Return (x, y) of the center of cell containing provided text 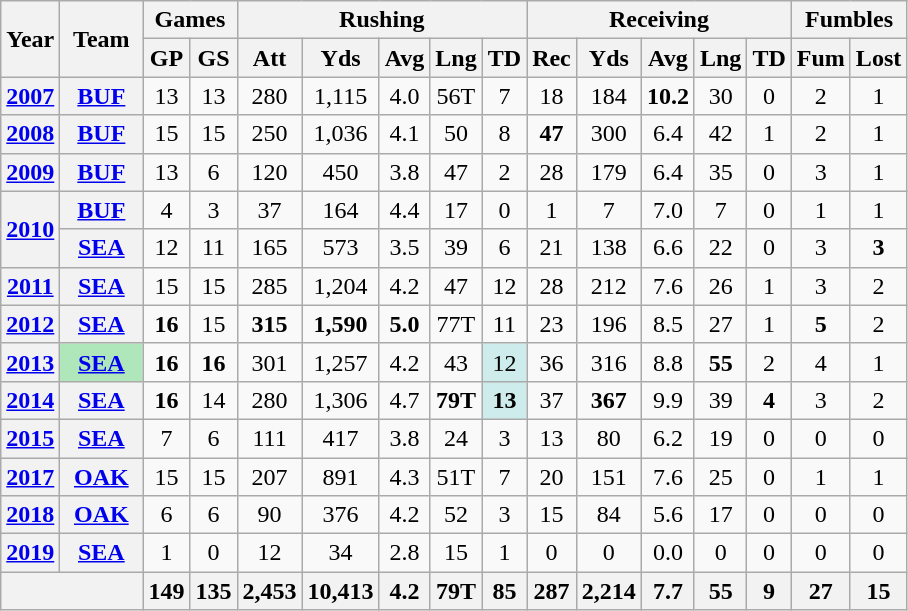
164 (340, 210)
212 (608, 286)
1,115 (340, 96)
2012 (30, 324)
151 (608, 477)
Games (190, 20)
2,214 (608, 591)
2010 (30, 229)
Team (102, 39)
Rushing (382, 20)
1,590 (340, 324)
165 (270, 248)
315 (270, 324)
1,036 (340, 134)
5 (820, 324)
84 (608, 515)
300 (608, 134)
4.7 (404, 400)
2011 (30, 286)
207 (270, 477)
50 (456, 134)
8.5 (668, 324)
GS (214, 58)
376 (340, 515)
18 (552, 96)
22 (720, 248)
6.6 (668, 248)
56T (456, 96)
3.5 (404, 248)
25 (720, 477)
Receiving (660, 20)
6.2 (668, 438)
8.8 (668, 362)
2007 (30, 96)
8 (504, 134)
23 (552, 324)
184 (608, 96)
2,453 (270, 591)
85 (504, 591)
2018 (30, 515)
24 (456, 438)
Att (270, 58)
196 (608, 324)
26 (720, 286)
Rec (552, 58)
Fumbles (848, 20)
4.3 (404, 477)
20 (552, 477)
10,413 (340, 591)
2.8 (404, 553)
2013 (30, 362)
2008 (30, 134)
2014 (30, 400)
36 (552, 362)
14 (214, 400)
316 (608, 362)
301 (270, 362)
4.4 (404, 210)
21 (552, 248)
367 (608, 400)
9.9 (668, 400)
573 (340, 248)
42 (720, 134)
287 (552, 591)
5.0 (404, 324)
1,306 (340, 400)
138 (608, 248)
179 (608, 172)
35 (720, 172)
Year (30, 39)
2009 (30, 172)
111 (270, 438)
2017 (30, 477)
450 (340, 172)
120 (270, 172)
43 (456, 362)
5.6 (668, 515)
149 (166, 591)
7.7 (668, 591)
GP (166, 58)
4.1 (404, 134)
9 (769, 591)
250 (270, 134)
80 (608, 438)
891 (340, 477)
Lost (878, 58)
Fum (820, 58)
19 (720, 438)
77T (456, 324)
34 (340, 553)
52 (456, 515)
417 (340, 438)
2015 (30, 438)
285 (270, 286)
4.0 (404, 96)
1,204 (340, 286)
90 (270, 515)
51T (456, 477)
1,257 (340, 362)
2019 (30, 553)
7.0 (668, 210)
30 (720, 96)
0.0 (668, 553)
135 (214, 591)
10.2 (668, 96)
